Find where the given text appears and provide that cell's center as [X, Y] coordinate. 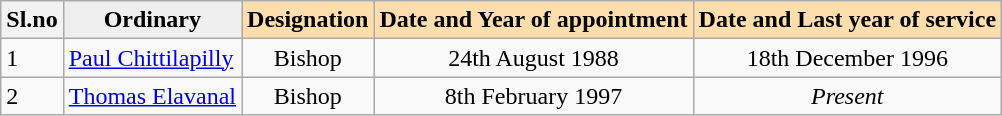
8th February 1997 [534, 96]
Paul Chittilapilly [152, 58]
Date and Last year of service [848, 20]
2 [32, 96]
1 [32, 58]
Ordinary [152, 20]
24th August 1988 [534, 58]
Thomas Elavanal [152, 96]
Date and Year of appointment [534, 20]
Designation [308, 20]
18th December 1996 [848, 58]
Sl.no [32, 20]
Present [848, 96]
